Scan for the cell matching the given text and deliver its [X, Y] coordinate at center. 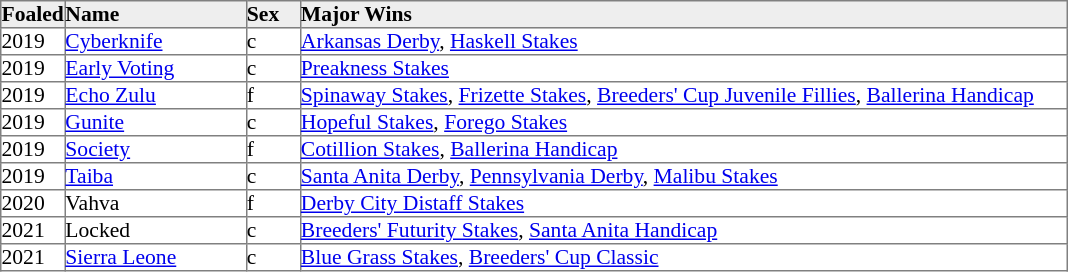
Derby City Distaff Stakes [683, 204]
Taiba [156, 176]
Cyberknife [156, 42]
Blue Grass Stakes, Breeders' Cup Classic [683, 258]
Early Voting [156, 68]
Foaled [33, 14]
Echo Zulu [156, 96]
Sierra Leone [156, 258]
Society [156, 150]
Name [156, 14]
Vahva [156, 204]
Gunite [156, 122]
Major Wins [683, 14]
Spinaway Stakes, Frizette Stakes, Breeders' Cup Juvenile Fillies, Ballerina Handicap [683, 96]
Sex [273, 14]
Locked [156, 230]
Cotillion Stakes, Ballerina Handicap [683, 150]
Arkansas Derby, Haskell Stakes [683, 42]
Hopeful Stakes, Forego Stakes [683, 122]
2020 [33, 204]
Breeders' Futurity Stakes, Santa Anita Handicap [683, 230]
Preakness Stakes [683, 68]
Santa Anita Derby, Pennsylvania Derby, Malibu Stakes [683, 176]
